Locate the cell with the specified text and output its (X, Y) center coordinate. 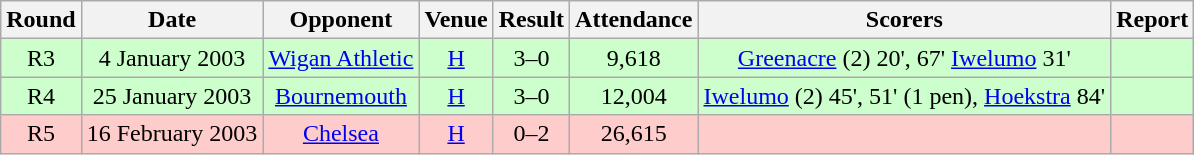
R3 (41, 58)
25 January 2003 (172, 96)
R4 (41, 96)
Greenacre (2) 20', 67' Iwelumo 31' (904, 58)
Wigan Athletic (341, 58)
R5 (41, 134)
26,615 (634, 134)
Opponent (341, 20)
12,004 (634, 96)
Iwelumo (2) 45', 51' (1 pen), Hoekstra 84' (904, 96)
Bournemouth (341, 96)
Result (531, 20)
16 February 2003 (172, 134)
Attendance (634, 20)
Round (41, 20)
Venue (456, 20)
Scorers (904, 20)
Date (172, 20)
9,618 (634, 58)
4 January 2003 (172, 58)
Chelsea (341, 134)
Report (1152, 20)
0–2 (531, 134)
